Capture the cell that displays the provided text and extract its [x, y] central coordinate. 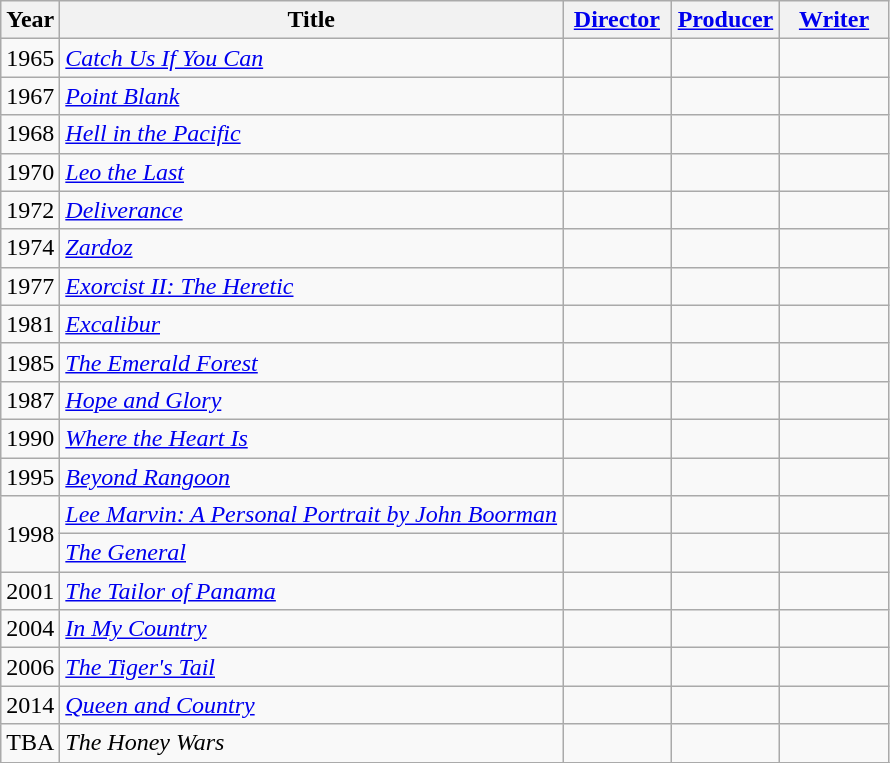
Year [30, 20]
1987 [30, 400]
1995 [30, 477]
Deliverance [312, 210]
Catch Us If You Can [312, 58]
1968 [30, 134]
The Tiger's Tail [312, 667]
1977 [30, 286]
Queen and Country [312, 705]
Point Blank [312, 96]
Producer [726, 20]
TBA [30, 743]
Title [312, 20]
Director [618, 20]
2014 [30, 705]
Hell in the Pacific [312, 134]
1974 [30, 248]
Leo the Last [312, 172]
Zardoz [312, 248]
1970 [30, 172]
Writer [834, 20]
Excalibur [312, 324]
1981 [30, 324]
2001 [30, 591]
1985 [30, 362]
Lee Marvin: A Personal Portrait by John Boorman [312, 515]
The Emerald Forest [312, 362]
1990 [30, 438]
2004 [30, 629]
Where the Heart Is [312, 438]
Beyond Rangoon [312, 477]
In My Country [312, 629]
Hope and Glory [312, 400]
1998 [30, 534]
1972 [30, 210]
The Honey Wars [312, 743]
1965 [30, 58]
1967 [30, 96]
2006 [30, 667]
The Tailor of Panama [312, 591]
Exorcist II: The Heretic [312, 286]
The General [312, 553]
